Find where the given text appears and provide that cell's center as (x, y) coordinate. 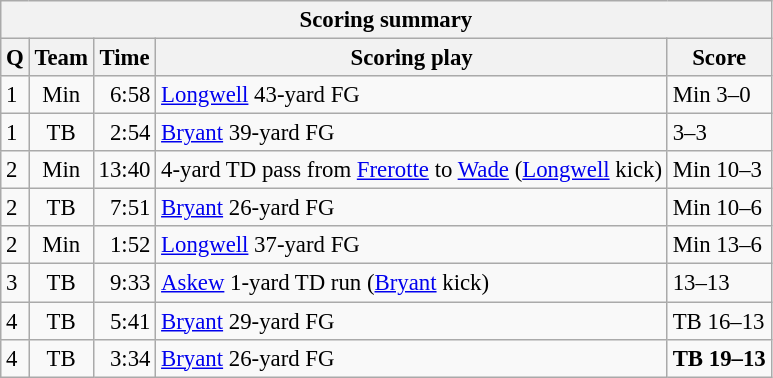
Min 13–6 (719, 245)
3–3 (719, 133)
Scoring summary (386, 20)
TB 16–13 (719, 321)
4-yard TD pass from Frerotte to Wade (Longwell kick) (412, 170)
13:40 (124, 170)
7:51 (124, 208)
Bryant 39-yard FG (412, 133)
Q (15, 58)
Longwell 37-yard FG (412, 245)
Longwell 43-yard FG (412, 95)
1:52 (124, 245)
Askew 1-yard TD run (Bryant kick) (412, 283)
5:41 (124, 321)
TB 19–13 (719, 358)
2:54 (124, 133)
Bryant 29-yard FG (412, 321)
Min 3–0 (719, 95)
Min 10–3 (719, 170)
Team (61, 58)
9:33 (124, 283)
Scoring play (412, 58)
13–13 (719, 283)
Min 10–6 (719, 208)
3 (15, 283)
6:58 (124, 95)
Time (124, 58)
3:34 (124, 358)
Score (719, 58)
